Determine the (X, Y) coordinate at the center of the cell enclosing the given text.  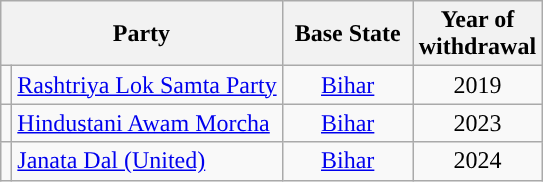
Party (142, 34)
Janata Dal (United) (147, 161)
Base State (348, 34)
2024 (477, 161)
Rashtriya Lok Samta Party (147, 85)
Hindustani Awam Morcha (147, 123)
Year of withdrawal (477, 34)
2023 (477, 123)
2019 (477, 85)
